Return the (x, y) coordinate for the center point of the cell that contains the specified text.  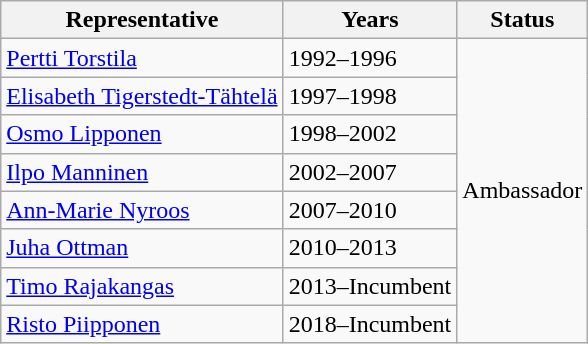
1997–1998 (370, 96)
Elisabeth Tigerstedt-Tähtelä (142, 96)
Status (522, 20)
1998–2002 (370, 134)
Risto Piipponen (142, 324)
2010–2013 (370, 248)
Osmo Lipponen (142, 134)
Ilpo Manninen (142, 172)
Ambassador (522, 191)
Timo Rajakangas (142, 286)
Representative (142, 20)
Pertti Torstila (142, 58)
1992–1996 (370, 58)
2002–2007 (370, 172)
Years (370, 20)
2013–Incumbent (370, 286)
Juha Ottman (142, 248)
2018–Incumbent (370, 324)
Ann-Marie Nyroos (142, 210)
2007–2010 (370, 210)
